Scan for the cell matching the given text and deliver its [x, y] coordinate at center. 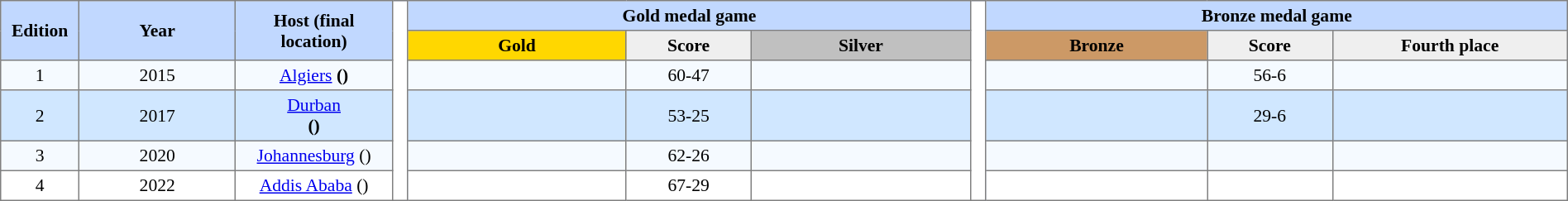
3 [40, 156]
2020 [157, 156]
29-6 [1270, 116]
53-25 [689, 116]
Host (final location) [314, 31]
Durban() [314, 116]
Gold [517, 45]
Gold medal game [689, 16]
62-26 [689, 156]
Bronze [1097, 45]
Algiers () [314, 75]
2015 [157, 75]
60-47 [689, 75]
2017 [157, 116]
67-29 [689, 185]
Johannesburg () [314, 156]
56-6 [1270, 75]
Addis Ababa () [314, 185]
Edition [40, 31]
2022 [157, 185]
2 [40, 116]
Bronze medal game [1277, 16]
4 [40, 185]
Year [157, 31]
Fourth place [1450, 45]
1 [40, 75]
Silver [860, 45]
